Extract the (X, Y) coordinate from the center of the cell holding the provided text.  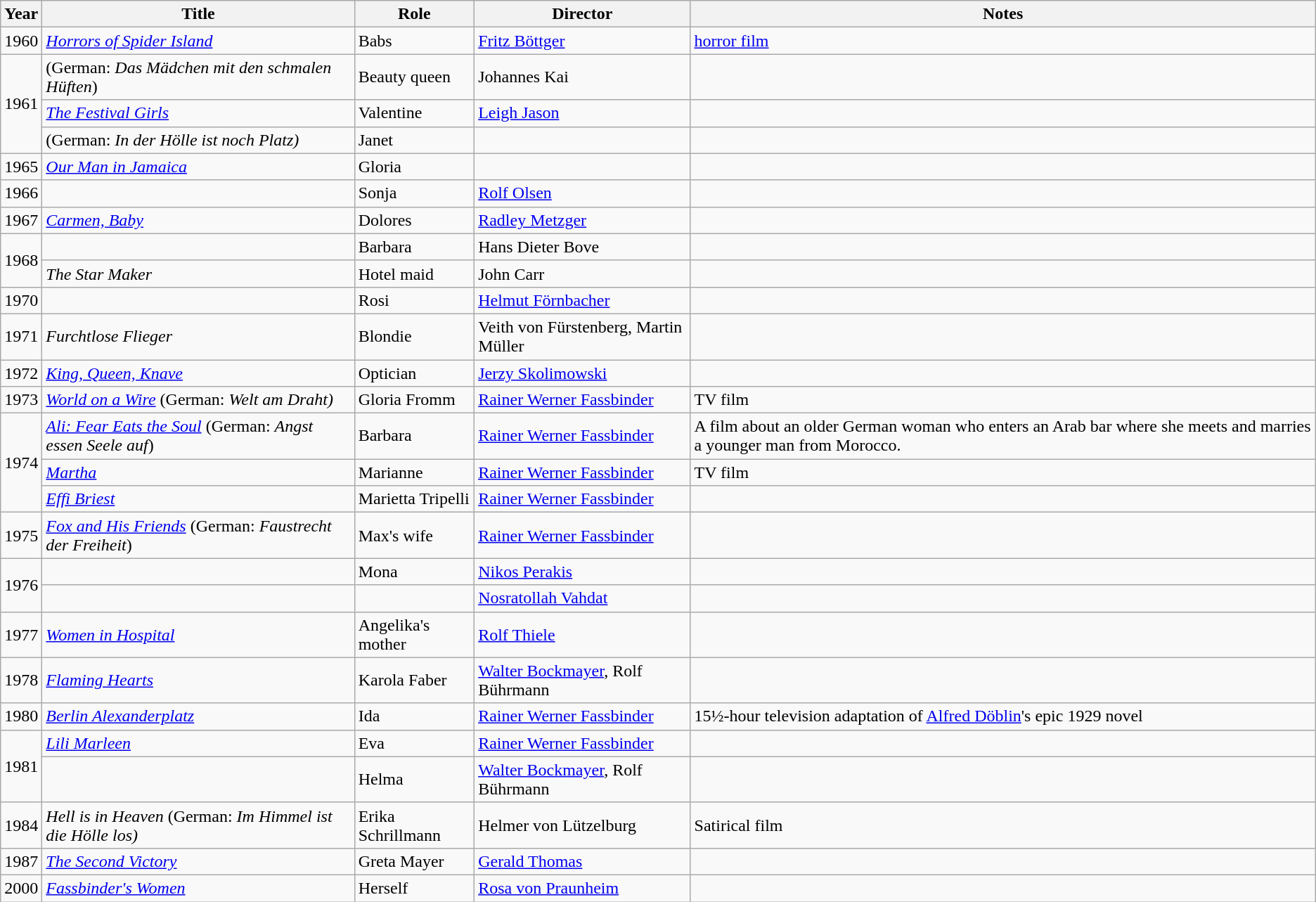
Veith von Fürstenberg, Martin Müller (582, 336)
(German: Das Mädchen mit den schmalen Hüften) (198, 77)
Effi Briest (198, 499)
Flaming Hearts (198, 681)
Herself (414, 888)
1975 (21, 536)
Radley Metzger (582, 220)
Janet (414, 140)
horror film (1002, 41)
1972 (21, 373)
Notes (1002, 14)
Lili Marleen (198, 743)
Nikos Perakis (582, 572)
Horrors of Spider Island (198, 41)
1976 (21, 585)
1966 (21, 193)
Hans Dieter Bove (582, 247)
Marianne (414, 472)
Valentine (414, 113)
Hotel maid (414, 273)
1965 (21, 167)
Berlin Alexanderplatz (198, 716)
1973 (21, 400)
Ali: Fear Eats the Soul (German: Angst essen Seele auf) (198, 436)
The Second Victory (198, 861)
(German: In der Hölle ist noch Platz) (198, 140)
Leigh Jason (582, 113)
Dolores (414, 220)
Rosa von Praunheim (582, 888)
Satirical film (1002, 825)
Angelika's mother (414, 634)
1968 (21, 260)
John Carr (582, 273)
Martha (198, 472)
Director (582, 14)
1961 (21, 104)
Johannes Kai (582, 77)
Title (198, 14)
Sonja (414, 193)
2000 (21, 888)
Max's wife (414, 536)
Nosratollah Vahdat (582, 598)
Mona (414, 572)
1960 (21, 41)
1984 (21, 825)
Blondie (414, 336)
Optician (414, 373)
Eva (414, 743)
Helmut Förnbacher (582, 300)
A film about an older German woman who enters an Arab bar where she meets and marries a younger man from Morocco. (1002, 436)
Our Man in Jamaica (198, 167)
1971 (21, 336)
The Star Maker (198, 273)
Gloria (414, 167)
The Festival Girls (198, 113)
Hell is in Heaven (German: Im Himmel ist die Hölle los) (198, 825)
1967 (21, 220)
Karola Faber (414, 681)
Fassbinder's Women (198, 888)
Jerzy Skolimowski (582, 373)
1978 (21, 681)
Helma (414, 779)
Carmen, Baby (198, 220)
1977 (21, 634)
Greta Mayer (414, 861)
Women in Hospital (198, 634)
Rolf Olsen (582, 193)
World on a Wire (German: Welt am Draht) (198, 400)
1970 (21, 300)
Fox and His Friends (German: Faustrecht der Freiheit) (198, 536)
1987 (21, 861)
Fritz Böttger (582, 41)
Rolf Thiele (582, 634)
Gloria Fromm (414, 400)
1981 (21, 766)
Erika Schrillmann (414, 825)
Furchtlose Flieger (198, 336)
Beauty queen (414, 77)
King, Queen, Knave (198, 373)
Year (21, 14)
1980 (21, 716)
15½-hour television adaptation of Alfred Döblin's epic 1929 novel (1002, 716)
Marietta Tripelli (414, 499)
Gerald Thomas (582, 861)
1974 (21, 463)
Role (414, 14)
Ida (414, 716)
Rosi (414, 300)
Helmer von Lützelburg (582, 825)
Babs (414, 41)
